Search for the cell housing the specified text and yield its (x, y) center coordinate. 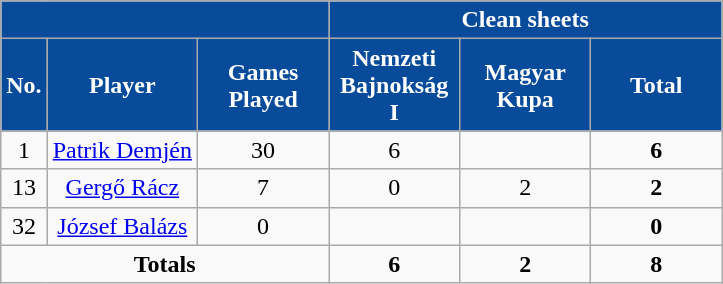
Totals (165, 264)
Total (656, 85)
30 (264, 150)
8 (656, 264)
13 (24, 188)
Nemzeti Bajnokság I (394, 85)
Games Played (264, 85)
Gergő Rácz (122, 188)
Magyar Kupa (526, 85)
7 (264, 188)
No. (24, 85)
József Balázs (122, 226)
Patrik Demjén (122, 150)
1 (24, 150)
Clean sheets (526, 20)
32 (24, 226)
Player (122, 85)
